Locate the cell with the specified text and output its (X, Y) center coordinate. 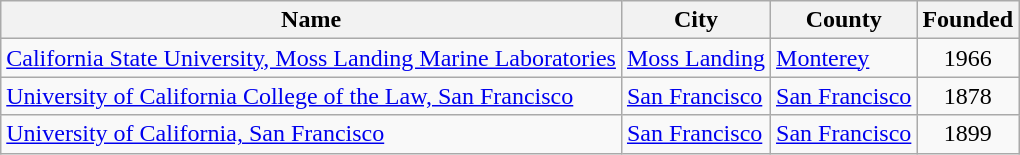
County (844, 20)
1878 (968, 96)
Name (312, 20)
Founded (968, 20)
California State University, Moss Landing Marine Laboratories (312, 58)
University of California, San Francisco (312, 134)
University of California College of the Law, San Francisco (312, 96)
City (696, 20)
Moss Landing (696, 58)
Monterey (844, 58)
1966 (968, 58)
1899 (968, 134)
